Identify which cell holds the provided text, then report its [X, Y] central coordinate. 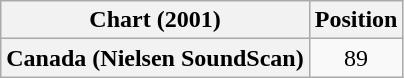
Position [356, 20]
Canada (Nielsen SoundScan) [155, 58]
Chart (2001) [155, 20]
89 [356, 58]
